Return the (x, y) coordinate for the center point of the cell that contains the specified text.  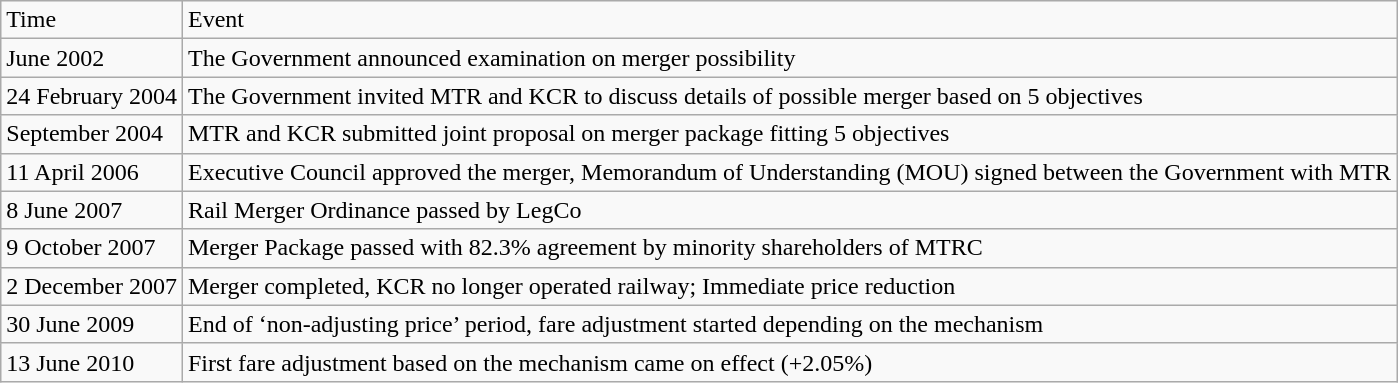
Merger completed, KCR no longer operated railway; Immediate price reduction (789, 286)
Event (789, 20)
Time (92, 20)
13 June 2010 (92, 362)
Merger Package passed with 82.3% agreement by minority shareholders of MTRC (789, 248)
Executive Council approved the merger, Memorandum of Understanding (MOU) signed between the Government with MTR (789, 172)
8 June 2007 (92, 210)
2 December 2007 (92, 286)
The Government invited MTR and KCR to discuss details of possible merger based on 5 objectives (789, 96)
The Government announced examination on merger possibility (789, 58)
9 October 2007 (92, 248)
First fare adjustment based on the mechanism came on effect (+2.05%) (789, 362)
Rail Merger Ordinance passed by LegCo (789, 210)
30 June 2009 (92, 324)
End of ‘non-adjusting price’ period, fare adjustment started depending on the mechanism (789, 324)
June 2002 (92, 58)
11 April 2006 (92, 172)
September 2004 (92, 134)
24 February 2004 (92, 96)
MTR and KCR submitted joint proposal on merger package fitting 5 objectives (789, 134)
